Search for the cell housing the specified text and yield its [X, Y] center coordinate. 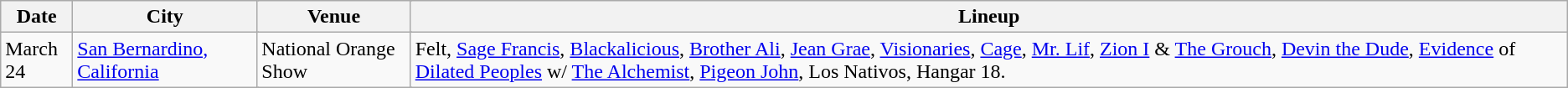
National Orange Show [333, 60]
Lineup [988, 17]
Venue [333, 17]
March 24 [37, 60]
City [165, 17]
San Bernardino, California [165, 60]
Date [37, 17]
